Return (x, y) of the center of cell containing provided text 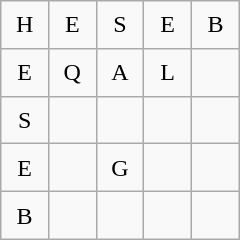
A (120, 72)
H (25, 25)
L (168, 72)
G (120, 168)
Q (72, 72)
